Pinpoint the cell where the given text exists, returning its (X, Y) midpoint coordinate. 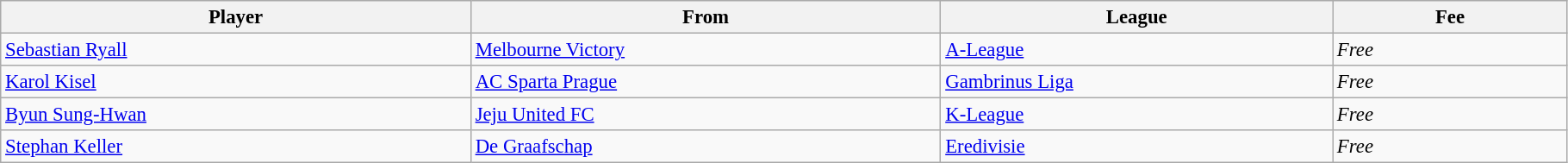
AC Sparta Prague (706, 82)
Eredivisie (1137, 147)
Player (236, 17)
Gambrinus Liga (1137, 82)
A-League (1137, 50)
De Graafschap (706, 147)
Fee (1451, 17)
League (1137, 17)
Karol Kisel (236, 82)
Jeju United FC (706, 115)
K-League (1137, 115)
From (706, 17)
Sebastian Ryall (236, 50)
Byun Sung-Hwan (236, 115)
Melbourne Victory (706, 50)
Stephan Keller (236, 147)
